Find where the given text appears and provide that cell's center as (X, Y) coordinate. 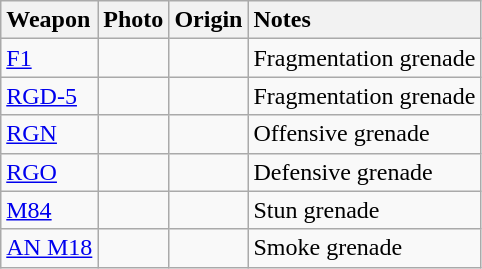
Stun grenade (364, 210)
Defensive grenade (364, 172)
RGO (50, 172)
AN M18 (50, 248)
Notes (364, 20)
Smoke grenade (364, 248)
M84 (50, 210)
RGN (50, 134)
Weapon (50, 20)
F1 (50, 58)
Photo (134, 20)
Origin (208, 20)
RGD-5 (50, 96)
Offensive grenade (364, 134)
